Provide the (X, Y) coordinate of the cell's center where the given text is located.  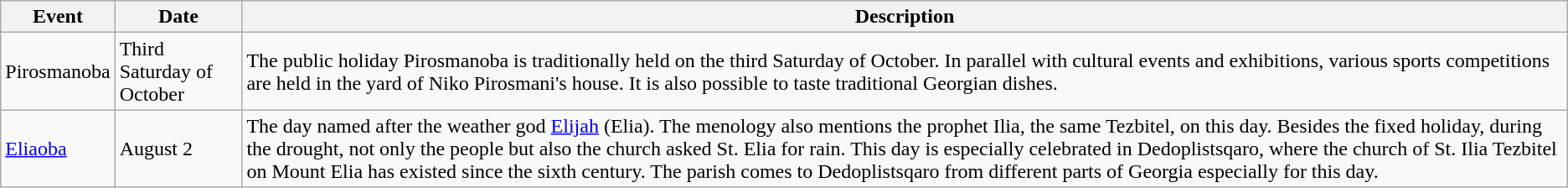
Date (178, 17)
August 2 (178, 149)
Event (58, 17)
Third Saturday of October (178, 71)
Pirosmanoba (58, 71)
Description (905, 17)
Eliaoba (58, 149)
